Return the [x, y] coordinate for the center point of the cell that contains the specified text.  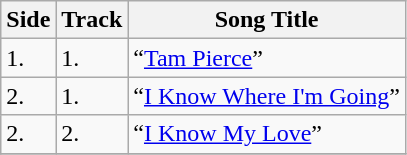
“Tam Pierce” [267, 58]
“I Know Where I'm Going” [267, 96]
“I Know My Love” [267, 134]
Track [92, 20]
Song Title [267, 20]
Side [28, 20]
